Identify which cell holds the provided text, then report its (X, Y) central coordinate. 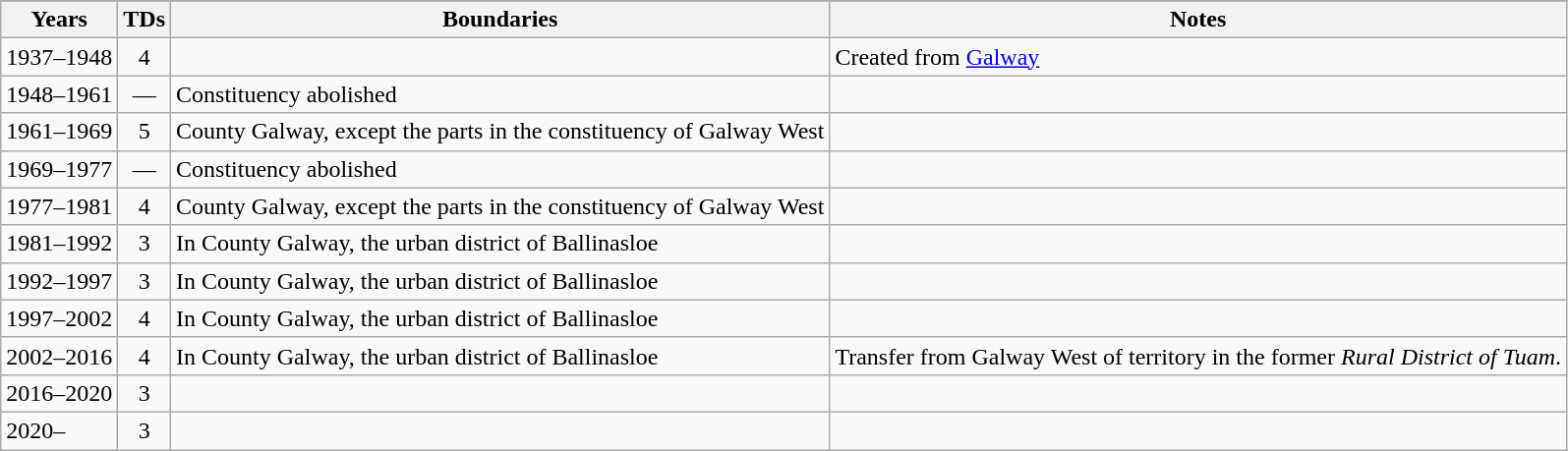
1937–1948 (59, 57)
1997–2002 (59, 318)
Created from Galway (1198, 57)
1977–1981 (59, 206)
2002–2016 (59, 356)
2016–2020 (59, 393)
Years (59, 20)
1948–1961 (59, 94)
1992–1997 (59, 281)
Transfer from Galway West of territory in the former Rural District of Tuam. (1198, 356)
1969–1977 (59, 169)
1961–1969 (59, 132)
TDs (145, 20)
Boundaries (500, 20)
5 (145, 132)
1981–1992 (59, 244)
2020– (59, 430)
Notes (1198, 20)
